From the cell containing the given text, extract its center point as (x, y) coordinate. 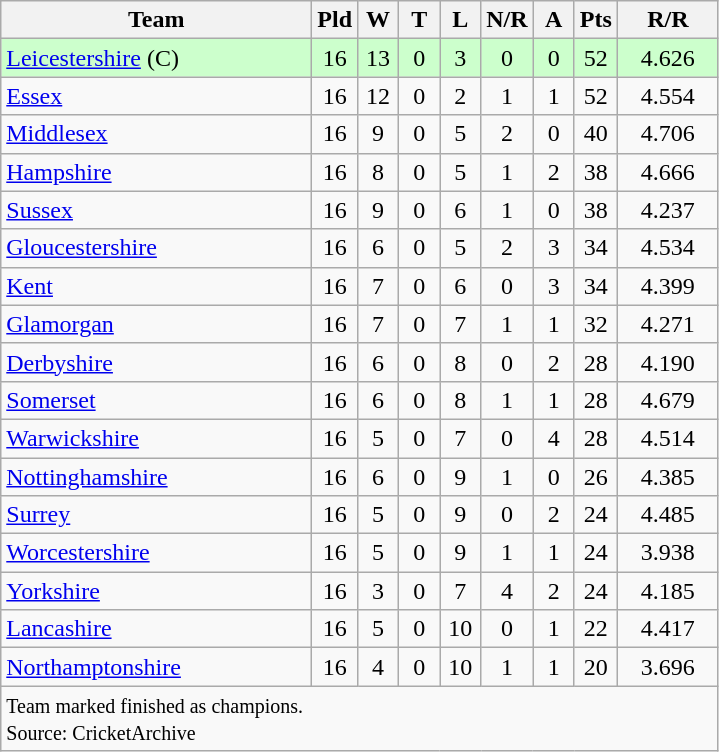
Essex (156, 96)
4.417 (668, 629)
4.399 (668, 286)
4.626 (668, 58)
12 (378, 96)
R/R (668, 20)
Kent (156, 286)
Team (156, 20)
Northamptonshire (156, 667)
4.534 (668, 248)
Warwickshire (156, 438)
4.190 (668, 362)
40 (596, 134)
Yorkshire (156, 591)
W (378, 20)
A (554, 20)
Derbyshire (156, 362)
Middlesex (156, 134)
Nottinghamshire (156, 477)
Leicestershire (C) (156, 58)
Worcestershire (156, 553)
4.666 (668, 172)
Team marked finished as champions.Source: CricketArchive (360, 718)
Gloucestershire (156, 248)
Hampshire (156, 172)
3.696 (668, 667)
Lancashire (156, 629)
Pts (596, 20)
32 (596, 324)
4.554 (668, 96)
4.385 (668, 477)
26 (596, 477)
Sussex (156, 210)
N/R (507, 20)
Pld (335, 20)
4.679 (668, 400)
4.706 (668, 134)
L (460, 20)
4.514 (668, 438)
4.485 (668, 515)
4.271 (668, 324)
T (420, 20)
3.938 (668, 553)
13 (378, 58)
22 (596, 629)
20 (596, 667)
Glamorgan (156, 324)
Surrey (156, 515)
Somerset (156, 400)
4.237 (668, 210)
4.185 (668, 591)
